Return the [X, Y] coordinate for the center point of the cell that contains the specified text.  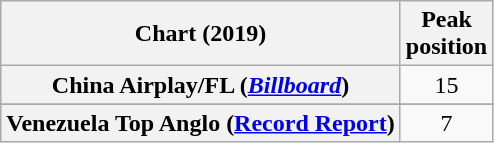
Venezuela Top Anglo (Record Report) [201, 123]
15 [446, 85]
7 [446, 123]
China Airplay/FL (Billboard) [201, 85]
Chart (2019) [201, 34]
Peakposition [446, 34]
